Capture the cell that displays the provided text and extract its (X, Y) central coordinate. 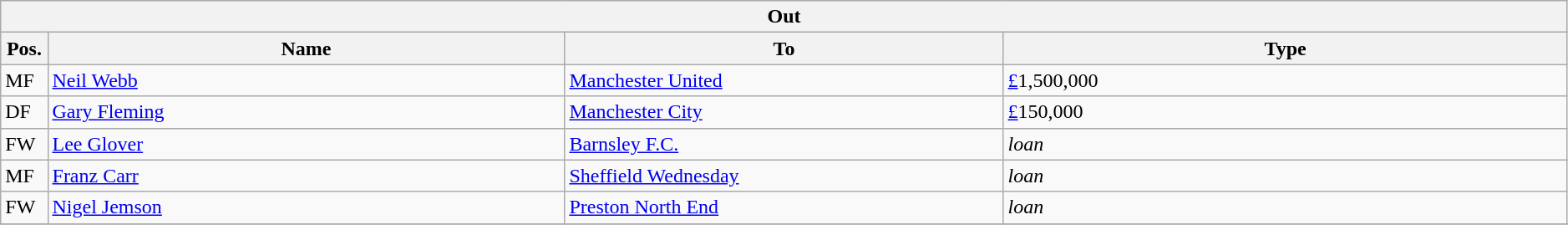
Nigel Jemson (306, 207)
To (784, 49)
Preston North End (784, 207)
Sheffield Wednesday (784, 176)
Franz Carr (306, 176)
Pos. (24, 49)
£150,000 (1285, 112)
Name (306, 49)
Manchester City (784, 112)
£1,500,000 (1285, 80)
Neil Webb (306, 80)
Manchester United (784, 80)
Type (1285, 49)
Barnsley F.C. (784, 144)
Out (784, 17)
Lee Glover (306, 144)
DF (24, 112)
Gary Fleming (306, 112)
